Detect which cell encompasses the target text, then output its (X, Y) center coordinate. 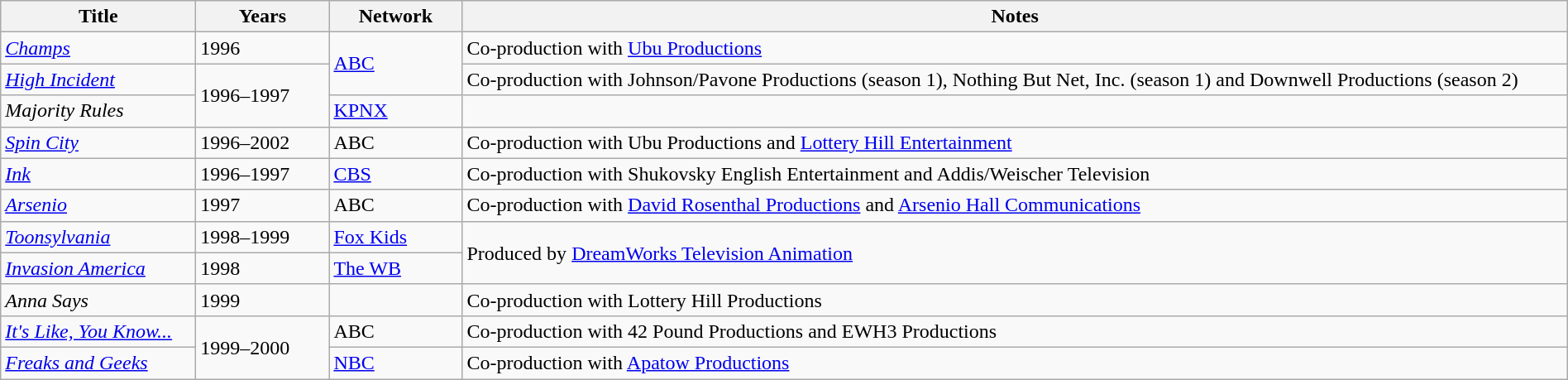
1998–1999 (263, 237)
Co-production with Lottery Hill Productions (1015, 300)
1998 (263, 268)
Co-production with Johnson/Pavone Productions (season 1), Nothing But Net, Inc. (season 1) and Downwell Productions (season 2) (1015, 79)
Spin City (98, 142)
Co-production with Ubu Productions (1015, 48)
Co-production with 42 Pound Productions and EWH3 Productions (1015, 331)
Champs (98, 48)
High Incident (98, 79)
1999–2000 (263, 347)
Co-production with Shukovsky English Entertainment and Addis/Weischer Television (1015, 174)
CBS (395, 174)
1999 (263, 300)
Freaks and Geeks (98, 363)
Invasion America (98, 268)
Notes (1015, 17)
Co-production with Ubu Productions and Lottery Hill Entertainment (1015, 142)
Years (263, 17)
It's Like, You Know... (98, 331)
The WB (395, 268)
Produced by DreamWorks Television Animation (1015, 253)
1997 (263, 205)
Anna Says (98, 300)
Arsenio (98, 205)
1996 (263, 48)
KPNX (395, 111)
Toonsylvania (98, 237)
Co-production with Apatow Productions (1015, 363)
1996–2002 (263, 142)
NBC (395, 363)
Title (98, 17)
Network (395, 17)
Co-production with David Rosenthal Productions and Arsenio Hall Communications (1015, 205)
Majority Rules (98, 111)
Fox Kids (395, 237)
Ink (98, 174)
